Scan for the cell matching the given text and deliver its [X, Y] coordinate at center. 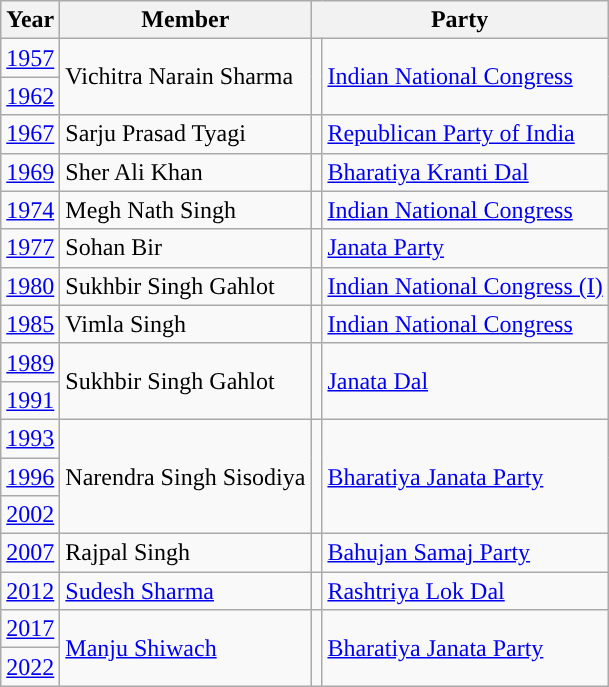
Rashtriya Lok Dal [465, 591]
1996 [30, 477]
2017 [30, 629]
Vimla Singh [186, 324]
Indian National Congress (I) [465, 286]
Year [30, 20]
2012 [30, 591]
Sudesh Sharma [186, 591]
Member [186, 20]
2022 [30, 667]
Manju Shiwach [186, 648]
1974 [30, 210]
1989 [30, 362]
Megh Nath Singh [186, 210]
Narendra Singh Sisodiya [186, 476]
1977 [30, 248]
Party [460, 20]
1993 [30, 438]
2002 [30, 515]
Janata Party [465, 248]
1980 [30, 286]
1985 [30, 324]
Bahujan Samaj Party [465, 553]
1957 [30, 58]
Sohan Bir [186, 248]
Sarju Prasad Tyagi [186, 134]
Republican Party of India [465, 134]
Janata Dal [465, 381]
1967 [30, 134]
Sher Ali Khan [186, 172]
Vichitra Narain Sharma [186, 77]
1991 [30, 400]
Bharatiya Kranti Dal [465, 172]
1969 [30, 172]
1962 [30, 96]
2007 [30, 553]
Rajpal Singh [186, 553]
